Return (x, y) of the center of cell containing provided text 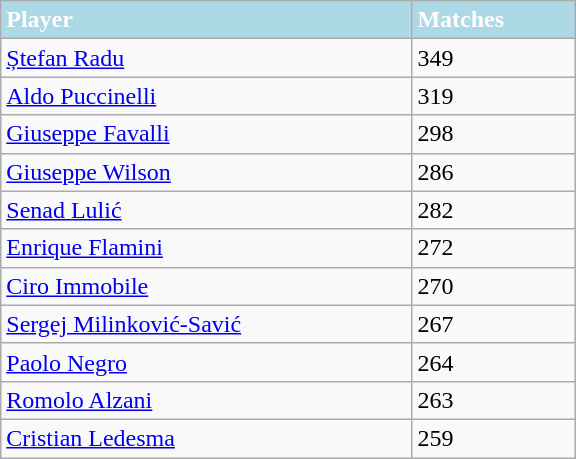
Giuseppe Favalli (206, 134)
272 (494, 248)
298 (494, 134)
286 (494, 172)
263 (494, 400)
Romolo Alzani (206, 400)
Player (206, 20)
Aldo Puccinelli (206, 96)
Ștefan Radu (206, 58)
270 (494, 286)
319 (494, 96)
Enrique Flamini (206, 248)
Senad Lulić (206, 210)
Giuseppe Wilson (206, 172)
Paolo Negro (206, 362)
264 (494, 362)
Ciro Immobile (206, 286)
Sergej Milinković-Savić (206, 324)
282 (494, 210)
267 (494, 324)
349 (494, 58)
Cristian Ledesma (206, 438)
259 (494, 438)
Matches (494, 20)
